Pinpoint the cell where the given text exists, returning its (x, y) midpoint coordinate. 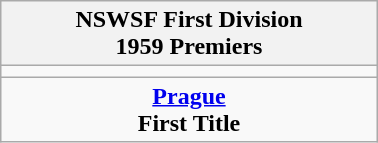
NSWSF First Division1959 Premiers (189, 34)
PragueFirst Title (189, 110)
